Pinpoint the cell where the given text exists, returning its (X, Y) midpoint coordinate. 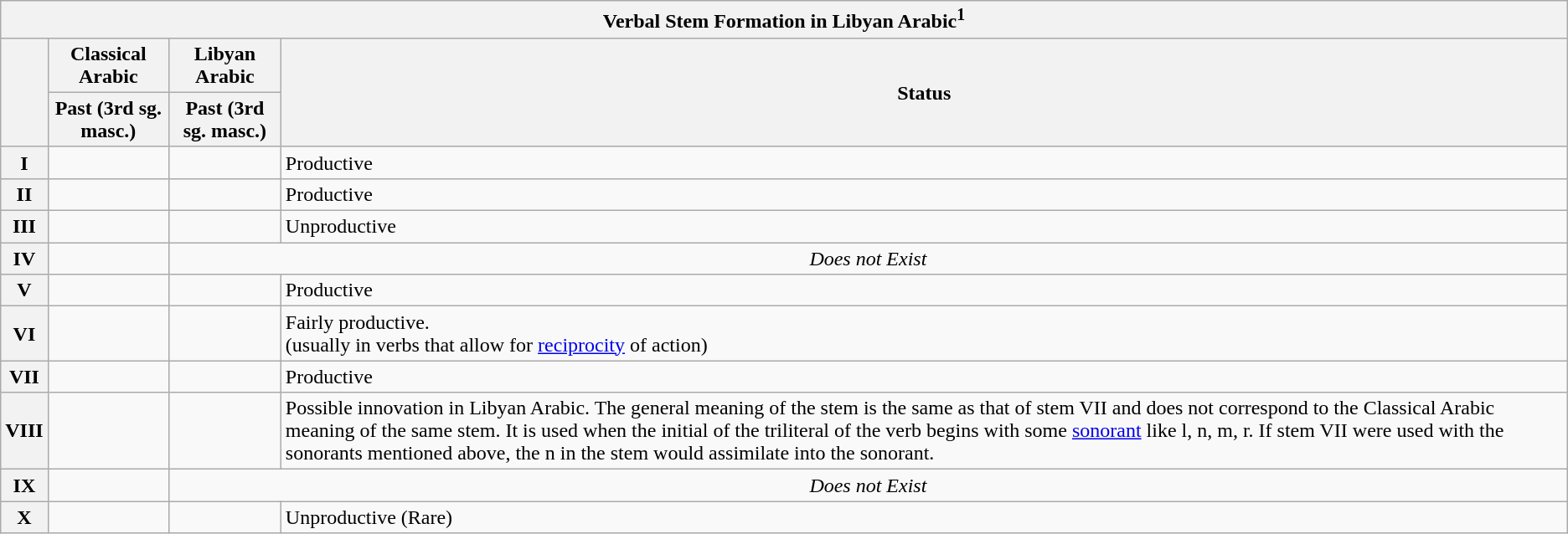
Classical Arabic (108, 65)
X (24, 517)
Fairly productive. (usually in verbs that allow for reciprocity of action) (924, 333)
Libyan Arabic (224, 65)
VIII (24, 431)
Status (924, 92)
VII (24, 377)
IX (24, 485)
V (24, 290)
II (24, 194)
Unproductive (Rare) (924, 517)
I (24, 162)
III (24, 227)
IV (24, 259)
VI (24, 333)
Unproductive (924, 227)
Verbal Stem Formation in Libyan Arabic1 (784, 20)
